Output the [x, y] coordinate of the center of the cell containing the given text.  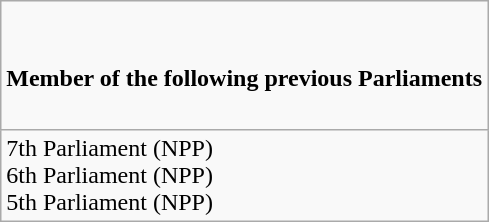
Member of the following previous Parliaments [244, 66]
7th Parliament (NPP)6th Parliament (NPP)5th Parliament (NPP) [244, 176]
